From the cell containing the given text, extract its center point as (X, Y) coordinate. 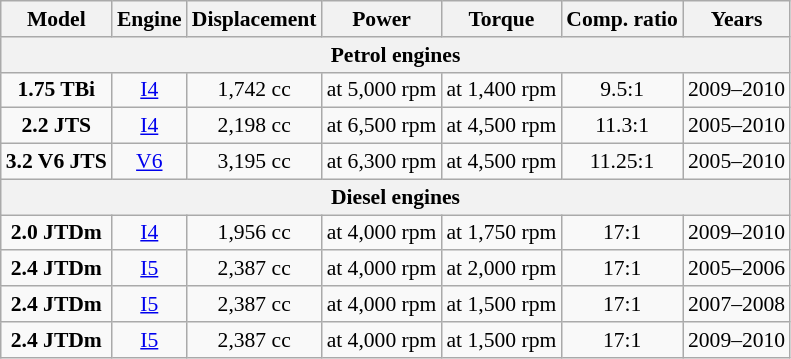
at 6,300 rpm (382, 162)
Engine (150, 19)
2005–2006 (736, 269)
2.0 JTDm (56, 233)
at 1,400 rpm (501, 90)
at 2,000 rpm (501, 269)
1,742 cc (254, 90)
3,195 cc (254, 162)
Displacement (254, 19)
Diesel engines (396, 197)
at 6,500 rpm (382, 126)
2007–2008 (736, 304)
11.3:1 (622, 126)
Comp. ratio (622, 19)
1.75 TBi (56, 90)
Torque (501, 19)
V6 (150, 162)
1,956 cc (254, 233)
9.5:1 (622, 90)
11.25:1 (622, 162)
Years (736, 19)
at 5,000 rpm (382, 90)
2.2 JTS (56, 126)
Petrol engines (396, 55)
at 1,750 rpm (501, 233)
2,198 cc (254, 126)
Power (382, 19)
3.2 V6 JTS (56, 162)
Model (56, 19)
